Output the [X, Y] coordinate of the center of the cell containing the given text.  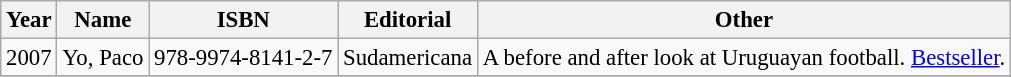
Name [103, 20]
Other [744, 20]
ISBN [244, 20]
Editorial [408, 20]
Sudamericana [408, 58]
A before and after look at Uruguayan football. Bestseller. [744, 58]
Yo, Paco [103, 58]
2007 [29, 58]
Year [29, 20]
978-9974-8141-2-7 [244, 58]
